Provide the (X, Y) coordinate of the cell's center where the given text is located.  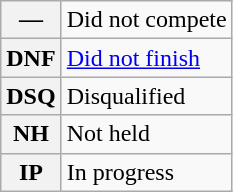
Not held (146, 134)
IP (31, 172)
DNF (31, 58)
Disqualified (146, 96)
Did not compete (146, 20)
Did not finish (146, 58)
— (31, 20)
In progress (146, 172)
DSQ (31, 96)
NH (31, 134)
